Output the [X, Y] coordinate of the center of the cell containing the given text.  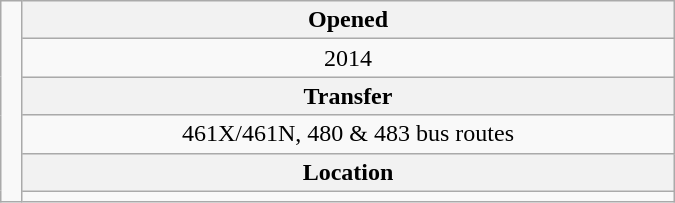
Transfer [348, 96]
461X/461N, 480 & 483 bus routes [348, 134]
Opened [348, 20]
Location [348, 172]
2014 [348, 58]
